For the text-containing cell, return its midpoint in (x, y) coordinate format. 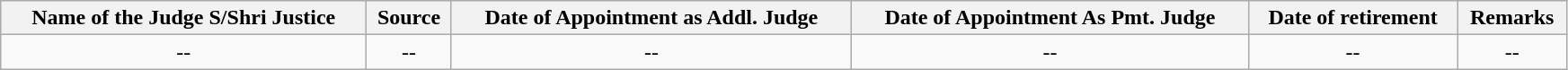
Source (410, 18)
Date of Appointment as Addl. Judge (651, 18)
Date of retirement (1352, 18)
Name of the Judge S/Shri Justice (183, 18)
Remarks (1512, 18)
Date of Appointment As Pmt. Judge (1050, 18)
